Find where the given text appears and provide that cell's center as [X, Y] coordinate. 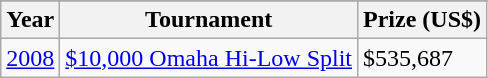
Prize (US$) [422, 20]
$535,687 [422, 58]
$10,000 Omaha Hi-Low Split [209, 58]
2008 [30, 58]
Tournament [209, 20]
Year [30, 20]
